Detect which cell encompasses the target text, then output its [x, y] center coordinate. 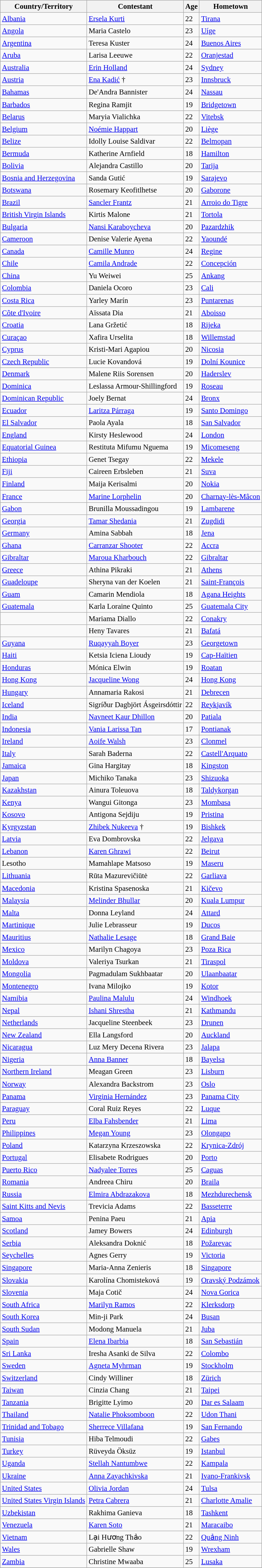
Petra Cabrera [136, 1500]
Turkey [44, 1451]
Zürich [231, 1378]
San Sebastián [231, 1341]
Nepal [44, 1011]
United States Virgin Islands [44, 1500]
Arroio do Tigre [231, 202]
Lại Hương Thảo [136, 1537]
Sarah Baderna [136, 753]
Vania Larissa Tan [136, 729]
Kathmandu [231, 1011]
Cinzia Chang [136, 1390]
Pagmadulam Sukhbaatar [136, 974]
Eva Dombrovska [136, 839]
Rosemary Keofitlhetse [136, 190]
Kingston [231, 766]
Attard [231, 913]
Nansi Karaboycheva [136, 227]
Nassau [231, 92]
Tashkent [231, 1513]
Kotor [231, 986]
Tirana [231, 19]
Sri Lanka [44, 1353]
Drunen [231, 1023]
Antigona Sejdiju [136, 815]
Denmark [44, 374]
Carranzar Shooter [136, 545]
Larisa Leeuwe [136, 55]
Ecuador [44, 411]
Japan [44, 778]
India [44, 717]
Brunilla Moussadingou [136, 508]
Mexico [44, 949]
Samoa [44, 1219]
Colombo [231, 1353]
Curaçao [44, 337]
Lucie Kovandová [136, 362]
Quảng Ninh [231, 1537]
Zugdidi [231, 521]
Nicosia [231, 349]
Alejandra Castillo [136, 166]
England [44, 435]
Ena Kadić † [136, 80]
Ivana Milojko [136, 986]
Tortola [231, 215]
Uíge [231, 31]
Sherrece Villafana [136, 1427]
Serbia [44, 1243]
Zhibek Nukeeva † [136, 827]
Brazil [44, 202]
Ulaanbaatar [231, 974]
Maria-Anna Zenieris [136, 1268]
El Salvador [44, 423]
Aïssata Dia [136, 313]
Teresa Kuster [136, 43]
San Salvador [231, 423]
Penina Paeu [136, 1219]
Northern Ireland [44, 1072]
Melinder Bhullar [136, 900]
Botswana [44, 190]
Jena [231, 533]
Bafatá [231, 631]
Maja Cotič [136, 1292]
Pazardzhik [231, 227]
Kristina Spasenoska [136, 888]
Macedonia [44, 888]
Agneta Myhrman [136, 1366]
Angola [44, 31]
Roatan [231, 668]
Beirut [231, 851]
Equatorial Guinea [44, 447]
Agana Heights [231, 594]
Karla Loraine Quinto [136, 606]
Belarus [44, 117]
Genet Tsegay [136, 460]
Mónica Elwin [136, 668]
Jacqueline Wong [136, 680]
Kuala Lumpur [231, 900]
Croatia [44, 325]
Olongapo [231, 1133]
Scotland [44, 1231]
Jamaica [44, 766]
Stellah Nantumbwe [136, 1464]
Oravský Podzámok [231, 1280]
Wrexham [231, 1549]
Ersela Kurti [136, 19]
Pristina [231, 815]
Noémie Happart [136, 129]
De'Andra Bannister [136, 92]
Ella Langsford [136, 1035]
Katherine Arnfield [136, 153]
Rüveyda Öksüz [136, 1451]
Contestant [136, 7]
Mezhdurechensk [231, 1194]
Uganda [44, 1464]
Heny Tavares [136, 631]
Maria Castelo [136, 31]
Argentina [44, 43]
Mauritius [44, 937]
Cameroon [44, 239]
Donna Leyland [136, 913]
Basseterre [231, 1206]
Maija Kerisalmi [136, 484]
Regina Ramjit [136, 105]
Tulsa [231, 1488]
Ankang [231, 276]
Anna Banner [136, 1060]
Guam [44, 594]
Valeriya Tsurkan [136, 962]
Stockholm [231, 1366]
Alexandra Backstrom [136, 1084]
Fiji [44, 472]
Gaborone [231, 190]
Concepción [231, 264]
Greece [44, 570]
Apia [231, 1219]
Denise Valerie Ayena [136, 239]
Belmopan [231, 141]
Lithuania [44, 876]
Gabrielle Shaw [136, 1549]
Erin Holland [136, 68]
Kyrgyzstan [44, 827]
Rūta Mazurevičiūtė [136, 876]
Požarevac [231, 1243]
Juba [231, 1329]
Finland [44, 484]
Garliava [231, 876]
Aleksandra Doknić [136, 1243]
Guatemala City [231, 606]
Meagan Green [136, 1072]
Saint Kitts and Nevis [44, 1206]
Auckland [231, 1035]
Hiba Telmoudi [136, 1439]
Taiwan [44, 1390]
Guyana [44, 643]
Aruba [44, 55]
Hungary [44, 692]
Rijeka [231, 325]
Oslo [231, 1084]
Spain [44, 1341]
Maroua Kharbouch [136, 558]
South Sudan [44, 1329]
Bridgetown [231, 105]
Guatemala [44, 606]
Portugal [44, 1158]
Nigeria [44, 1060]
Ishani Shrestha [136, 1011]
Malaysia [44, 900]
Bermuda [44, 153]
Montenegro [44, 986]
Seychelles [44, 1256]
Natalie Phoksomboon [136, 1415]
Hamilton [231, 153]
Klerksdorp [231, 1304]
Ivano-Frankivsk [231, 1476]
Bronx [231, 398]
Cali [231, 288]
Czech Republic [44, 362]
Dolní Kounice [231, 362]
Anna Zayachkivska [136, 1476]
Vietnam [44, 1537]
Nadyalee Torres [136, 1170]
Nova Gorica [231, 1292]
Jamey Bowers [136, 1231]
Iresha Asanki de Silva [136, 1353]
Dominican Republic [44, 398]
Panama [44, 1096]
Sarajevo [231, 178]
Maseru [231, 863]
Conakry [231, 619]
Xafira Urselita [136, 337]
Aboisso [231, 313]
Ducos [231, 925]
Sancler Frantz [136, 202]
Marine Lorphelin [136, 496]
Tarija [231, 166]
Paola Ayala [136, 423]
Moldova [44, 962]
Gabon [44, 508]
Malta [44, 913]
Uzbekistan [44, 1513]
Edinburgh [231, 1231]
Côte d'Ivoire [44, 313]
Charlotte Amalie [231, 1500]
Buenos Aires [231, 43]
Krynica-Zdrój [231, 1145]
Camille Munro [136, 251]
Haiti [44, 655]
Santo Domingo [231, 411]
Yaoundé [231, 239]
Belgium [44, 129]
Lesotho [44, 863]
Thailand [44, 1415]
Jacqueline Steenbeek [136, 1023]
Joely Bernat [136, 398]
Slovenia [44, 1292]
France [44, 496]
Debrecen [231, 692]
Udon Thani [231, 1415]
Namibia [44, 998]
Zambia [44, 1561]
Age [192, 7]
Luz Mery Decena Rivera [136, 1047]
Bosnia and Herzegovina [44, 178]
Accra [231, 545]
Regine [231, 251]
Saint-François [231, 582]
Puntarenas [231, 300]
Tanzania [44, 1403]
Elisabete Rodrigues [136, 1158]
Cyprus [44, 349]
Annamaria Rakosi [136, 692]
Tunisia [44, 1439]
Marilyn Ramos [136, 1304]
Megan Young [136, 1133]
Micomeseng [231, 447]
Athina Pikraki [136, 570]
Rakhima Ganieva [136, 1513]
Andreea Chiru [136, 1182]
Ireland [44, 741]
Sydney [231, 68]
Mariama Diallo [136, 619]
Yarley Marín [136, 300]
Reykjavík [231, 705]
Sweden [44, 1366]
Kazakhstan [44, 790]
Philippines [44, 1133]
Camila Andrade [136, 264]
Virginia Hernández [136, 1096]
Elena Ibarbia [136, 1341]
Ruqayyah Boyer [136, 643]
Latvia [44, 839]
Gina Hargitay [136, 766]
Bahamas [44, 92]
Charnay-lès-Mâcon [231, 496]
Honduras [44, 668]
Puerto Rico [44, 1170]
Leslassa Armour-Shillingford [136, 386]
Sheryna van der Koelen [136, 582]
Michiko Tanaka [136, 778]
Lisburn [231, 1072]
Ainura Toleuova [136, 790]
Taldykorgan [231, 790]
Maryia Vialichka [136, 117]
Dominica [44, 386]
Mombasa [231, 803]
Lima [231, 1121]
Ketsia Iciena Lioudy [136, 655]
Idolly Louise Saldivar [136, 141]
South Africa [44, 1304]
Navneet Kaur Dhillon [136, 717]
Costa Rica [44, 300]
Nicaragua [44, 1047]
Lusaka [231, 1561]
Camarin Mendiola [136, 594]
Mongolia [44, 974]
Slovakia [44, 1280]
Kenya [44, 803]
Sanda Gutić [136, 178]
Italy [44, 753]
Elmira Abdrazakova [136, 1194]
Bishkek [231, 827]
British Virgin Islands [44, 215]
Brigitte Lyimo [136, 1403]
Haderslev [231, 374]
Aoife Walsh [136, 741]
Wales [44, 1549]
United States [44, 1488]
Norway [44, 1084]
Dar es Salaam [231, 1403]
Hometown [231, 7]
Shizuoka [231, 778]
Coral Ruiz Reyes [136, 1108]
Kirsty Heslewood [136, 435]
Peru [44, 1121]
Kosovo [44, 815]
Athens [231, 570]
Germany [44, 533]
Mamahlape Matsoso [136, 863]
Wangui Gitonga [136, 803]
Trevicia Adams [136, 1206]
Marilyn Chagoya [136, 949]
Kampala [231, 1464]
Chile [44, 264]
Paulina Malulu [136, 998]
Ghana [44, 545]
Caguas [231, 1170]
Liège [231, 129]
Kirtis Malone [136, 215]
Patiala [231, 717]
Karen Ghrawi [136, 851]
Austria [44, 80]
Christine Mwaaba [136, 1561]
Castell'Arquato [231, 753]
New Zealand [44, 1035]
Iceland [44, 705]
Kristi-Mari Agapiou [136, 349]
Lambarene [231, 508]
Bolivia [44, 166]
Georgetown [231, 643]
Maracaibo [231, 1525]
Nathalie Lesage [136, 937]
Grand Baie [231, 937]
Busan [231, 1317]
Taipei [231, 1390]
Paraguay [44, 1108]
Karen Soto [136, 1525]
Ethiopia [44, 460]
Min-ji Park [136, 1317]
Gabes [231, 1439]
Poza Rica [231, 949]
Romania [44, 1182]
Clonmel [231, 741]
Colombia [44, 288]
Istanbul [231, 1451]
Poland [44, 1145]
Barbados [44, 105]
Tamar Shedania [136, 521]
Pontianak [231, 729]
Malene Riis Sorensen [136, 374]
Roseau [231, 386]
Nokia [231, 484]
Ukraine [44, 1476]
Porto [231, 1158]
Daniela Ocoro [136, 288]
Innsbruck [231, 80]
Vitebsk [231, 117]
Caireen Erbsleben [136, 472]
Karolína Chomisteková [136, 1280]
Tiraspol [231, 962]
Bulgaria [44, 227]
Jalapa [231, 1047]
Cap-Haïtien [231, 655]
Agnes Gerry [136, 1256]
Panama City [231, 1096]
Olivia Jordan [136, 1488]
Victoria [231, 1256]
San Fernando [231, 1427]
Russia [44, 1194]
Guadeloupe [44, 582]
South Korea [44, 1317]
Laritza Párraga [136, 411]
London [231, 435]
Lebanon [44, 851]
Katarzyna Krzeszowska [136, 1145]
Bayelsa [231, 1060]
Australia [44, 68]
Elba Fahsbender [136, 1121]
Trinidad and Tobago [44, 1427]
Venezuela [44, 1525]
Luque [231, 1108]
Oranjestad [231, 55]
Julie Lebrasseur [136, 925]
Martinique [44, 925]
China [44, 276]
Braila [231, 1182]
Willemstad [231, 337]
Restituta Mifumu Nguema [136, 447]
Amina Sabbah [136, 533]
Mekele [231, 460]
Netherlands [44, 1023]
Canada [44, 251]
Kičevo [231, 888]
Sigríður Dagbjört Ásgeirsdóttir [136, 705]
Switzerland [44, 1378]
Cindy Williner [136, 1378]
Indonesia [44, 729]
Georgia [44, 521]
Suva [231, 472]
Country/Territory [44, 7]
Yu Weiwei [136, 276]
Lana Gržetić [136, 325]
17 [192, 729]
Modong Manuela [136, 1329]
Albania [44, 19]
Belize [44, 141]
Windhoek [231, 998]
Jelgava [231, 839]
